Return the (x, y) coordinate for the center point of the cell that contains the specified text.  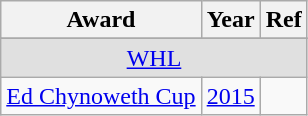
WHL (154, 58)
2015 (230, 96)
Ref (284, 20)
Award (101, 20)
Year (230, 20)
Ed Chynoweth Cup (101, 96)
